Return [X, Y] of the center of cell containing provided text 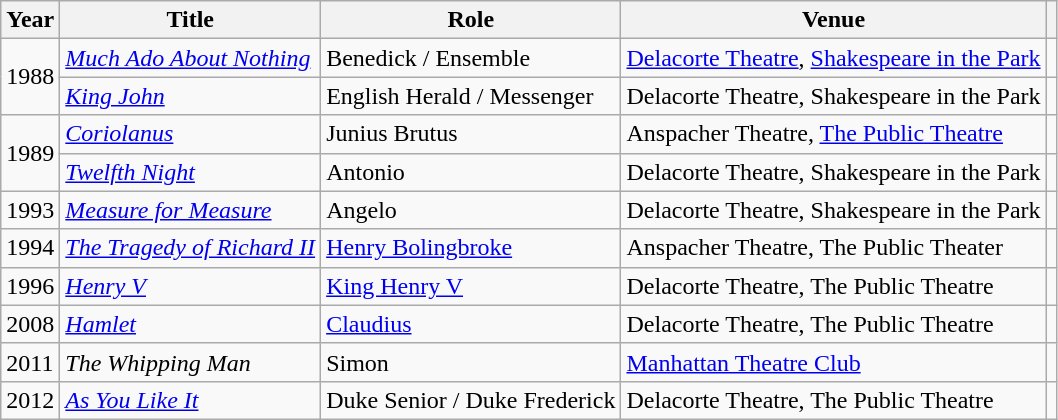
Venue [834, 20]
Henry V [190, 286]
The Tragedy of Richard II [190, 248]
Much Ado About Nothing [190, 58]
Role [471, 20]
Twelfth Night [190, 172]
King John [190, 96]
Angelo [471, 210]
2008 [30, 324]
1989 [30, 153]
Henry Bolingbroke [471, 248]
2011 [30, 362]
Duke Senior / Duke Frederick [471, 400]
Measure for Measure [190, 210]
Year [30, 20]
Anspacher Theatre, The Public Theater [834, 248]
2012 [30, 400]
1988 [30, 77]
1994 [30, 248]
As You Like It [190, 400]
Anspacher Theatre, The Public Theatre [834, 134]
Claudius [471, 324]
1993 [30, 210]
Hamlet [190, 324]
English Herald / Messenger [471, 96]
Junius Brutus [471, 134]
Antonio [471, 172]
Simon [471, 362]
1996 [30, 286]
Manhattan Theatre Club [834, 362]
Title [190, 20]
Coriolanus [190, 134]
The Whipping Man [190, 362]
King Henry V [471, 286]
Benedick / Ensemble [471, 58]
